Capture the cell that displays the provided text and extract its [X, Y] central coordinate. 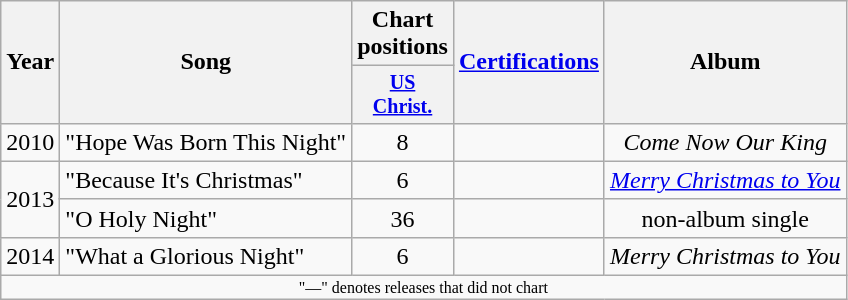
"What a Glorious Night" [206, 256]
Come Now Our King [725, 142]
Song [206, 62]
"O Holy Night" [206, 218]
2013 [30, 199]
Chart positions [403, 34]
2010 [30, 142]
Year [30, 62]
2014 [30, 256]
USChrist. [403, 94]
"Hope Was Born This Night" [206, 142]
"Because It's Christmas" [206, 180]
"—" denotes releases that did not chart [424, 288]
36 [403, 218]
Certifications [528, 62]
Album [725, 62]
non-album single [725, 218]
8 [403, 142]
